Provide the (x, y) coordinate of the cell's center where the given text is located.  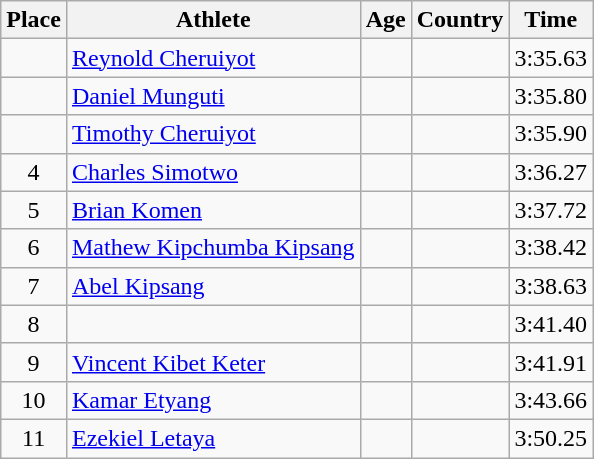
10 (34, 400)
Kamar Etyang (213, 400)
8 (34, 324)
Time (551, 20)
Place (34, 20)
4 (34, 172)
Brian Komen (213, 210)
3:36.27 (551, 172)
7 (34, 286)
Vincent Kibet Keter (213, 362)
3:38.42 (551, 248)
3:38.63 (551, 286)
3:50.25 (551, 438)
Mathew Kipchumba Kipsang (213, 248)
3:43.66 (551, 400)
6 (34, 248)
Athlete (213, 20)
3:35.63 (551, 58)
3:41.91 (551, 362)
Reynold Cheruiyot (213, 58)
11 (34, 438)
3:41.40 (551, 324)
Timothy Cheruiyot (213, 134)
Ezekiel Letaya (213, 438)
3:35.80 (551, 96)
Country (460, 20)
9 (34, 362)
Daniel Munguti (213, 96)
3:35.90 (551, 134)
5 (34, 210)
Age (386, 20)
Abel Kipsang (213, 286)
3:37.72 (551, 210)
Charles Simotwo (213, 172)
